Pinpoint the cell where the given text exists, returning its (X, Y) midpoint coordinate. 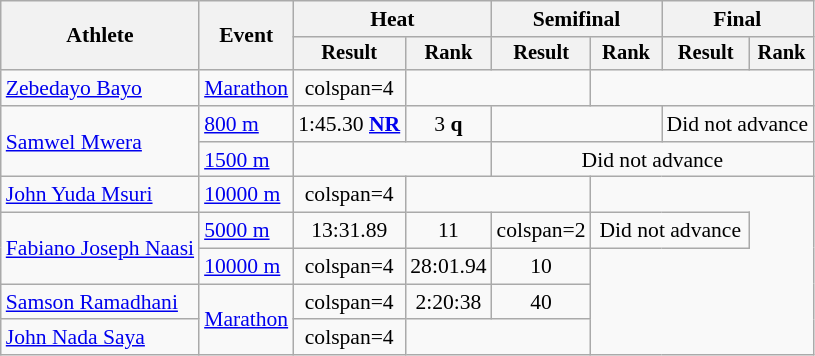
13:31.89 (349, 231)
Fabiano Joseph Naasi (100, 248)
40 (542, 302)
Athlete (100, 36)
800 m (246, 124)
3 q (448, 124)
11 (448, 231)
colspan=2 (542, 231)
Zebedayo Bayo (100, 88)
28:01.94 (448, 267)
2:20:38 (448, 302)
Event (246, 36)
John Yuda Msuri (100, 195)
Heat (392, 19)
10 (542, 267)
John Nada Saya (100, 338)
5000 m (246, 231)
Semifinal (577, 19)
1:45.30 NR (349, 124)
1500 m (246, 160)
Final (738, 19)
Samson Ramadhani (100, 302)
Samwel Mwera (100, 142)
